From the cell containing the given text, extract its center point as (x, y) coordinate. 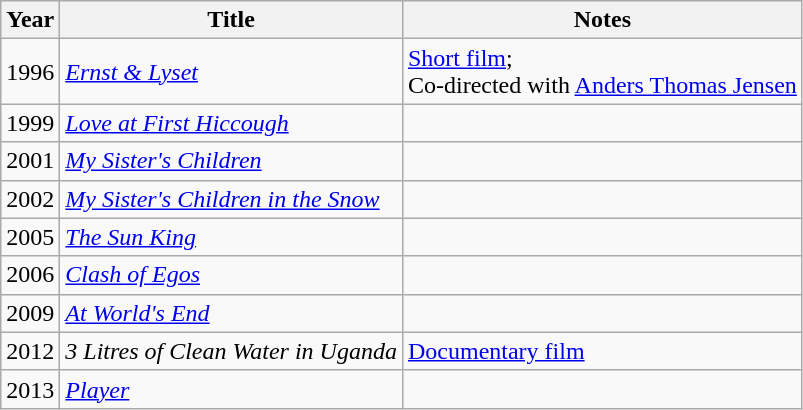
My Sister's Children (232, 161)
2006 (30, 275)
1999 (30, 123)
Notes (602, 20)
2013 (30, 389)
2001 (30, 161)
Title (232, 20)
Documentary film (602, 351)
Year (30, 20)
Player (232, 389)
My Sister's Children in the Snow (232, 199)
3 Litres of Clean Water in Uganda (232, 351)
Ernst & Lyset (232, 72)
1996 (30, 72)
Clash of Egos (232, 275)
Love at First Hiccough (232, 123)
2009 (30, 313)
At World's End (232, 313)
Short film;Co-directed with Anders Thomas Jensen (602, 72)
The Sun King (232, 237)
2005 (30, 237)
2002 (30, 199)
2012 (30, 351)
